Find where the given text appears and provide that cell's center as (X, Y) coordinate. 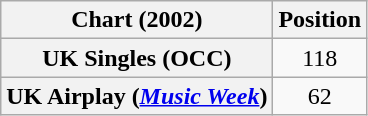
118 (320, 58)
Chart (2002) (137, 20)
UK Singles (OCC) (137, 58)
62 (320, 96)
Position (320, 20)
UK Airplay (Music Week) (137, 96)
